Output the [x, y] coordinate of the center of the cell containing the given text.  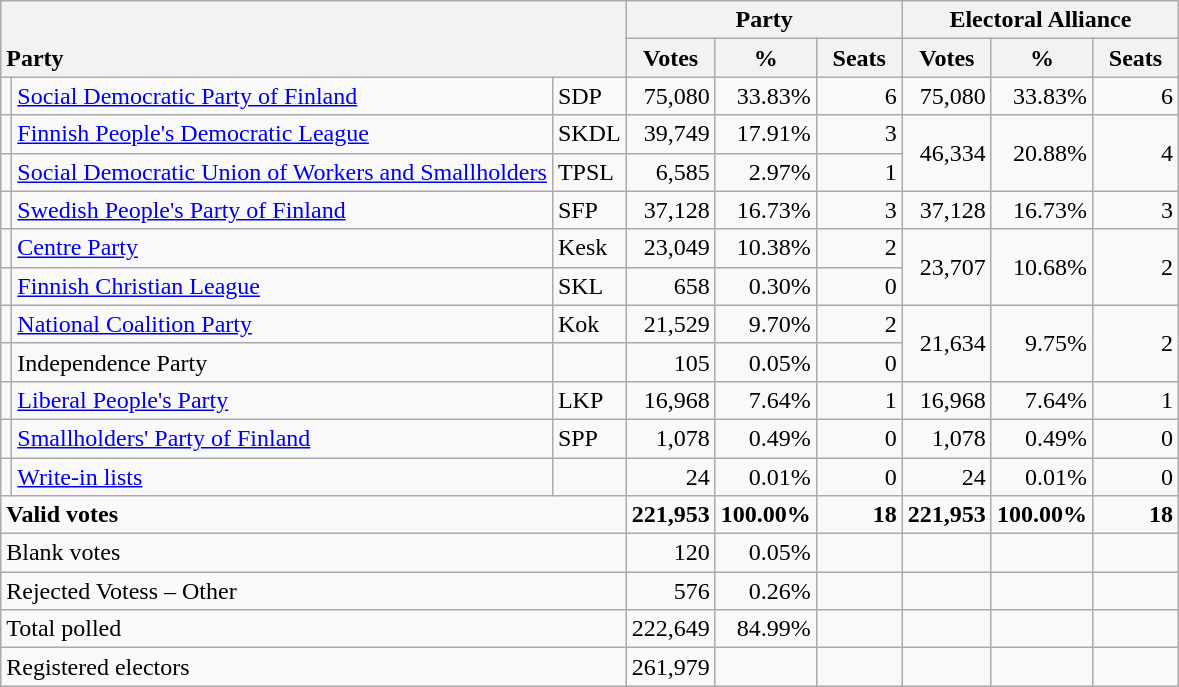
Kok [589, 324]
261,979 [670, 667]
84.99% [766, 629]
SPP [589, 438]
SKDL [589, 134]
2.97% [766, 172]
Valid votes [314, 515]
21,529 [670, 324]
Social Democratic Party of Finland [282, 96]
4 [1135, 153]
9.75% [1042, 343]
Social Democratic Union of Workers and Smallholders [282, 172]
Registered electors [314, 667]
576 [670, 591]
Centre Party [282, 248]
Kesk [589, 248]
Write-in lists [282, 477]
Finnish People's Democratic League [282, 134]
National Coalition Party [282, 324]
SDP [589, 96]
0.30% [766, 286]
23,049 [670, 248]
TPSL [589, 172]
39,749 [670, 134]
SKL [589, 286]
20.88% [1042, 153]
10.68% [1042, 267]
21,634 [946, 343]
LKP [589, 400]
658 [670, 286]
17.91% [766, 134]
120 [670, 553]
222,649 [670, 629]
0.26% [766, 591]
Rejected Votess – Other [314, 591]
SFP [589, 210]
6,585 [670, 172]
Swedish People's Party of Finland [282, 210]
Liberal People's Party [282, 400]
Total polled [314, 629]
9.70% [766, 324]
105 [670, 362]
46,334 [946, 153]
Independence Party [282, 362]
23,707 [946, 267]
Electoral Alliance [1040, 20]
Blank votes [314, 553]
Finnish Christian League [282, 286]
10.38% [766, 248]
Smallholders' Party of Finland [282, 438]
